Search for the cell housing the specified text and yield its [x, y] center coordinate. 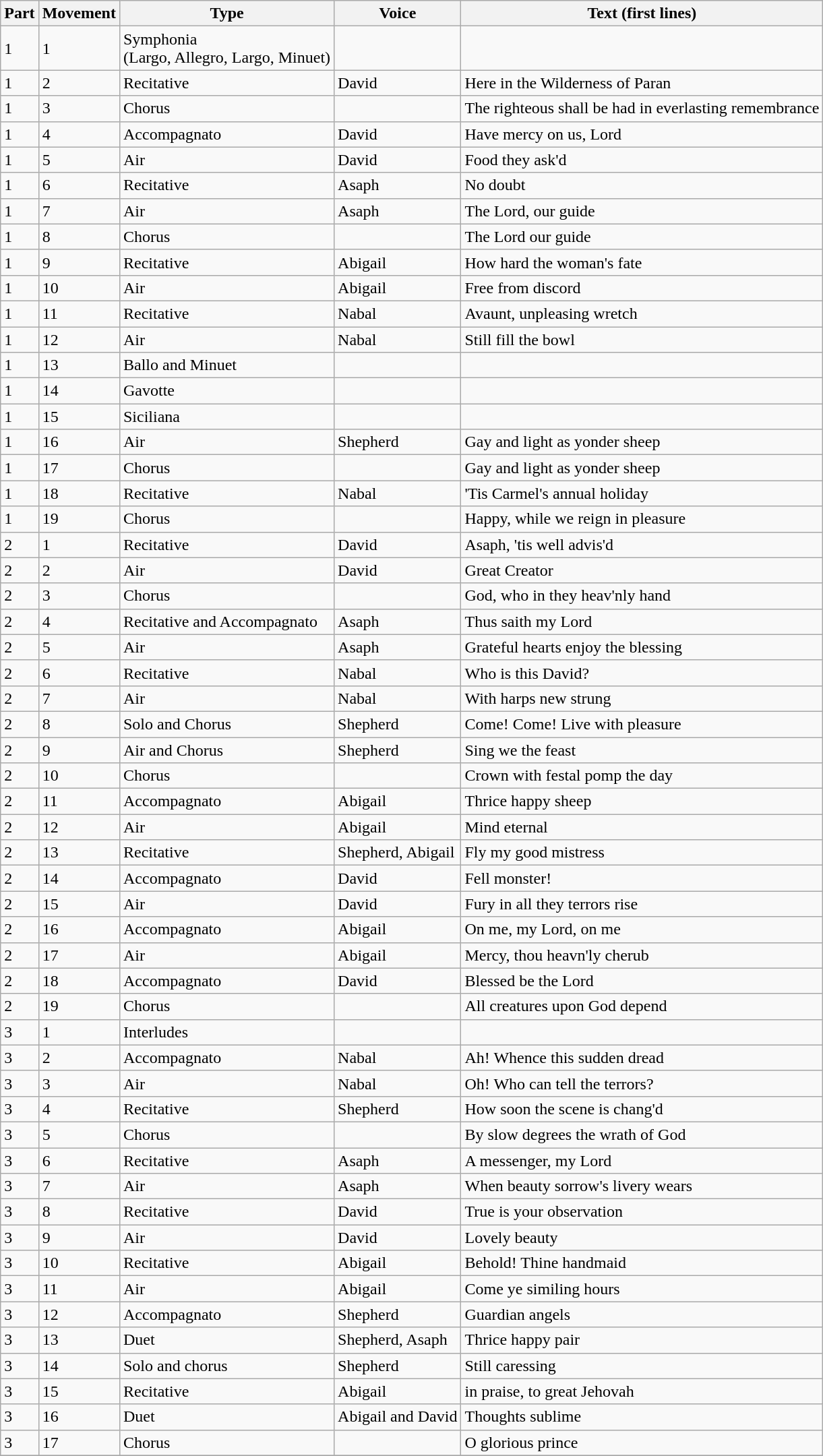
Lovely beauty [642, 1238]
Siciliana [226, 417]
Type [226, 13]
Food they ask'd [642, 160]
Free from discord [642, 288]
Asaph, 'tis well advis'd [642, 545]
Gavotte [226, 391]
Part [20, 13]
Symphonia(Largo, Allegro, Largo, Minuet) [226, 49]
By slow degrees the wrath of God [642, 1134]
O glorious prince [642, 1443]
Shepherd, Asaph [398, 1340]
Have mercy on us, Lord [642, 134]
Thus saith my Lord [642, 621]
Abigail and David [398, 1417]
Sing we the feast [642, 750]
Mercy, thou heavn'ly cherub [642, 955]
Guardian angels [642, 1314]
True is your observation [642, 1212]
Who is this David? [642, 673]
Come ye similing hours [642, 1289]
Ballo and Minuet [226, 365]
How soon the scene is chang'd [642, 1109]
Voice [398, 13]
Grateful hearts enjoy the blessing [642, 647]
Blessed be the Lord [642, 981]
Here in the Wilderness of Paran [642, 83]
Solo and chorus [226, 1366]
Come! Come! Live with pleasure [642, 724]
Fell monster! [642, 878]
All creatures upon God depend [642, 1006]
No doubt [642, 185]
Fury in all they terrors rise [642, 904]
Happy, while we reign in pleasure [642, 519]
Text (first lines) [642, 13]
The righteous shall be had in everlasting remembrance [642, 109]
Thoughts sublime [642, 1417]
Great Creator [642, 570]
Interludes [226, 1032]
Thrice happy pair [642, 1340]
Crown with festal pomp the day [642, 776]
Still fill the bowl [642, 339]
Movement [79, 13]
Air and Chorus [226, 750]
'Tis Carmel's annual holiday [642, 493]
Avaunt, unpleasing wretch [642, 313]
Shepherd, Abigail [398, 853]
Ah! Whence this sudden dread [642, 1058]
When beauty sorrow's livery wears [642, 1186]
in praise, to great Jehovah [642, 1391]
God, who in they heav'nly hand [642, 596]
Recitative and Accompagnato [226, 621]
Mind eternal [642, 827]
How hard the woman's fate [642, 262]
On me, my Lord, on me [642, 930]
Oh! Who can tell the terrors? [642, 1083]
With harps new strung [642, 698]
The Lord our guide [642, 237]
Fly my good mistress [642, 853]
Behold! Thine handmaid [642, 1263]
Thrice happy sheep [642, 801]
Still caressing [642, 1366]
A messenger, my Lord [642, 1160]
Solo and Chorus [226, 724]
The Lord, our guide [642, 211]
